Return the (x, y) coordinate for the center point of the cell that contains the specified text.  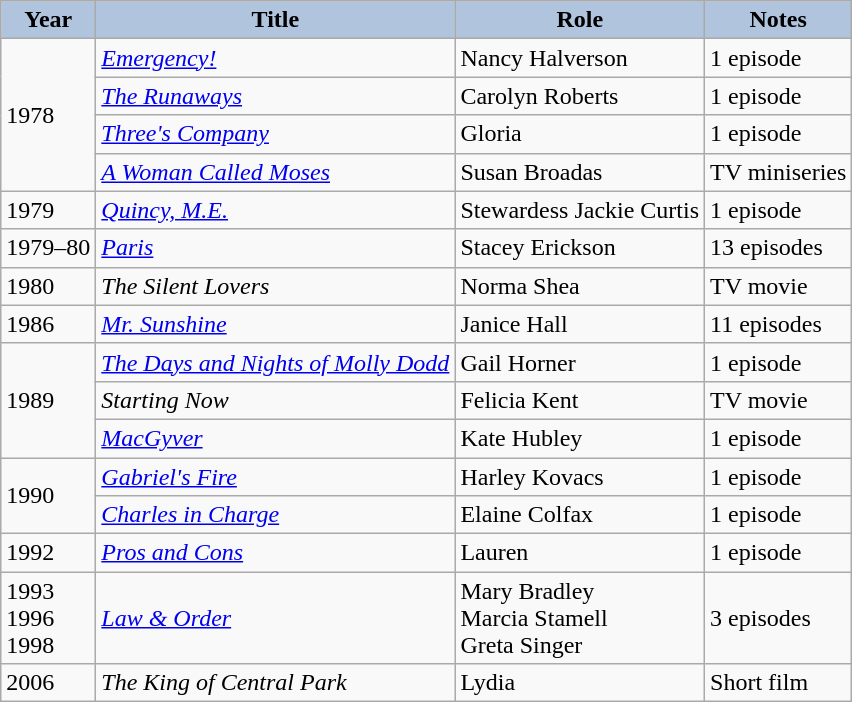
Mary BradleyMarcia StamellGreta Singer (580, 618)
Stacey Erickson (580, 248)
Emergency! (276, 58)
TV miniseries (778, 172)
Gloria (580, 134)
3 episodes (778, 618)
Quincy, M.E. (276, 210)
1980 (48, 286)
11 episodes (778, 324)
Law & Order (276, 618)
MacGyver (276, 438)
1989 (48, 400)
Short film (778, 683)
1992 (48, 553)
Three's Company (276, 134)
13 episodes (778, 248)
199319961998 (48, 618)
Role (580, 20)
1979 (48, 210)
2006 (48, 683)
The Days and Nights of Molly Dodd (276, 362)
1990 (48, 496)
Carolyn Roberts (580, 96)
Paris (276, 248)
Kate Hubley (580, 438)
Elaine Colfax (580, 515)
Stewardess Jackie Curtis (580, 210)
Gabriel's Fire (276, 477)
Janice Hall (580, 324)
1979–80 (48, 248)
Mr. Sunshine (276, 324)
1986 (48, 324)
The Silent Lovers (276, 286)
A Woman Called Moses (276, 172)
The Runaways (276, 96)
The King of Central Park (276, 683)
1978 (48, 115)
Harley Kovacs (580, 477)
Notes (778, 20)
Title (276, 20)
Norma Shea (580, 286)
Felicia Kent (580, 400)
Pros and Cons (276, 553)
Nancy Halverson (580, 58)
Year (48, 20)
Charles in Charge (276, 515)
Susan Broadas (580, 172)
Lydia (580, 683)
Lauren (580, 553)
Gail Horner (580, 362)
Starting Now (276, 400)
